Find where the given text appears and provide that cell's center as (x, y) coordinate. 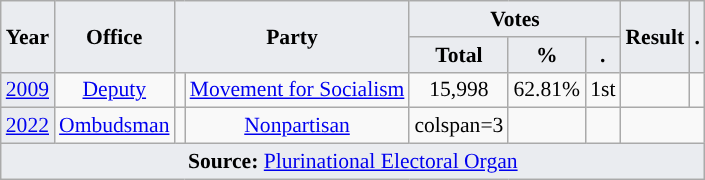
62.81% (546, 90)
colspan=3 (458, 126)
Movement for Socialism (298, 90)
Office (114, 36)
15,998 (458, 90)
Source: Plurinational Electoral Organ (353, 162)
Ombudsman (114, 126)
Total (458, 55)
Deputy (114, 90)
1st (602, 90)
Votes (514, 19)
Result (654, 36)
2009 (28, 90)
2022 (28, 126)
% (546, 55)
Year (28, 36)
Nonpartisan (298, 126)
Party (292, 36)
